For the text-containing cell, return its midpoint in [X, Y] coordinate format. 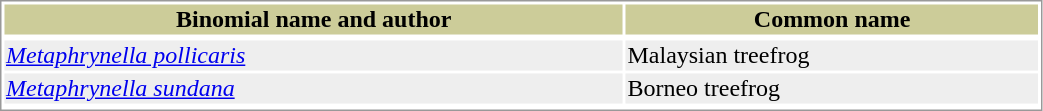
Common name [832, 19]
Malaysian treefrog [832, 55]
Binomial name and author [313, 19]
Borneo treefrog [832, 89]
Metaphrynella pollicaris [313, 55]
Metaphrynella sundana [313, 89]
